Search for the cell housing the specified text and yield its [x, y] center coordinate. 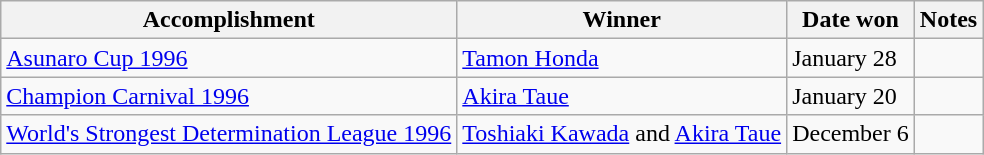
December 6 [851, 134]
Champion Carnival 1996 [229, 96]
Akira Taue [622, 96]
Toshiaki Kawada and Akira Taue [622, 134]
World's Strongest Determination League 1996 [229, 134]
Tamon Honda [622, 58]
Notes [948, 20]
Accomplishment [229, 20]
Asunaro Cup 1996 [229, 58]
January 28 [851, 58]
Winner [622, 20]
Date won [851, 20]
January 20 [851, 96]
